Pinpoint the cell where the given text exists, returning its (x, y) midpoint coordinate. 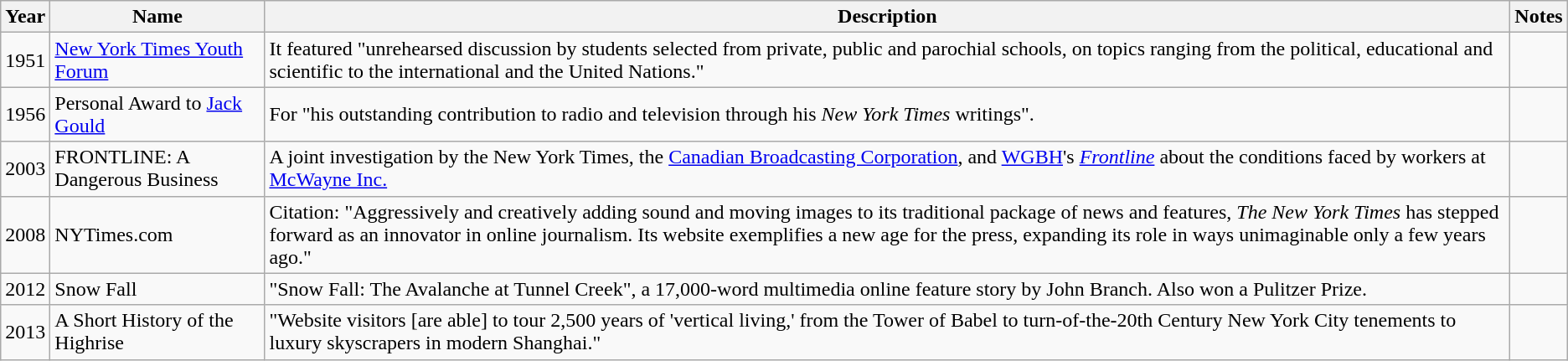
Name (157, 17)
A Short History of the Highrise (157, 332)
For "his outstanding contribution to radio and television through his New York Times writings". (888, 114)
1956 (25, 114)
New York Times Youth Forum (157, 60)
1951 (25, 60)
"Snow Fall: The Avalanche at Tunnel Creek", a 17,000-word multimedia online feature story by John Branch. Also won a Pulitzer Prize. (888, 289)
2013 (25, 332)
Notes (1539, 17)
NYTimes.com (157, 235)
FRONTLINE: A Dangerous Business (157, 169)
2008 (25, 235)
2003 (25, 169)
Personal Award to Jack Gould (157, 114)
2012 (25, 289)
Snow Fall (157, 289)
Year (25, 17)
Description (888, 17)
